Search for the cell housing the specified text and yield its [x, y] center coordinate. 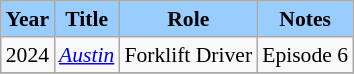
Title [86, 19]
Episode 6 [305, 55]
2024 [28, 55]
Role [188, 19]
Forklift Driver [188, 55]
Austin [86, 55]
Year [28, 19]
Notes [305, 19]
